Return (X, Y) of the center of cell containing provided text 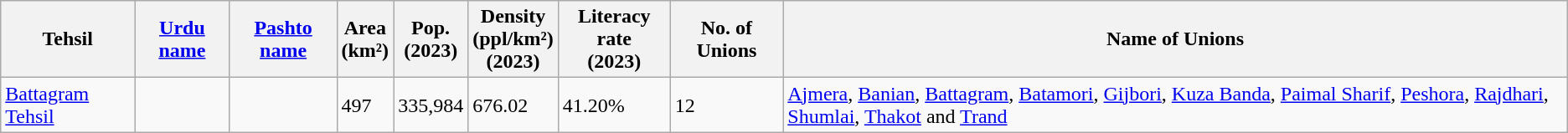
41.20% (614, 105)
Literacy rate(2023) (614, 39)
Urdu name (183, 39)
Pashto name (283, 39)
Tehsil (68, 39)
Battagram Tehsil (68, 105)
Density(ppl/km²)(2023) (513, 39)
Pop.(2023) (431, 39)
Ajmera, Banian, Battagram, Batamori, Gijbori, Kuza Banda, Paimal Sharif, Peshora, Rajdhari, Shumlai, Thakot and Trand (1175, 105)
676.02 (513, 105)
335,984 (431, 105)
Area(km²) (365, 39)
Name of Unions (1175, 39)
12 (727, 105)
No. of Unions (727, 39)
497 (365, 105)
